Determine the (X, Y) coordinate at the center of the cell enclosing the given text.  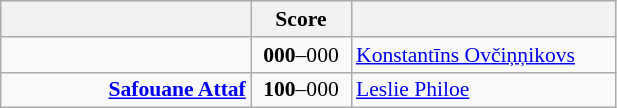
Score (301, 19)
000–000 (301, 55)
Leslie Philoe (484, 90)
100–000 (301, 90)
Konstantīns Ovčiņņikovs (484, 55)
Safouane Attaf (126, 90)
